Capture the cell that displays the provided text and extract its (x, y) central coordinate. 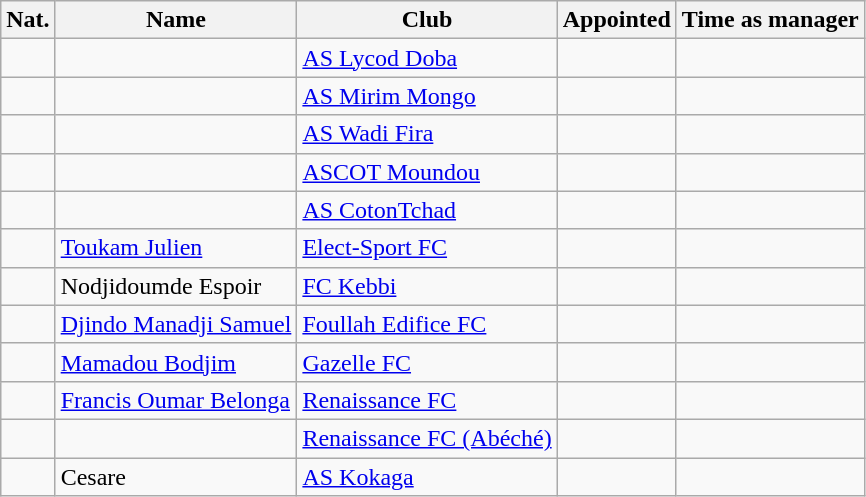
Djindo Manadji Samuel (176, 324)
AS Lycod Doba (427, 58)
Cesare (176, 477)
AS CotonTchad (427, 210)
Time as manager (770, 20)
Foullah Edifice FC (427, 324)
Toukam Julien (176, 248)
Francis Oumar Belonga (176, 400)
Mamadou Bodjim (176, 362)
Nodjidoumde Espoir (176, 286)
Appointed (616, 20)
Gazelle FC (427, 362)
Elect-Sport FC (427, 248)
Renaissance FC (427, 400)
AS Kokaga (427, 477)
FC Kebbi (427, 286)
Club (427, 20)
Nat. (28, 20)
Name (176, 20)
ASCOT Moundou (427, 172)
AS Wadi Fira (427, 134)
AS Mirim Mongo (427, 96)
Renaissance FC (Abéché) (427, 438)
